Output the [X, Y] coordinate of the center of the cell containing the given text.  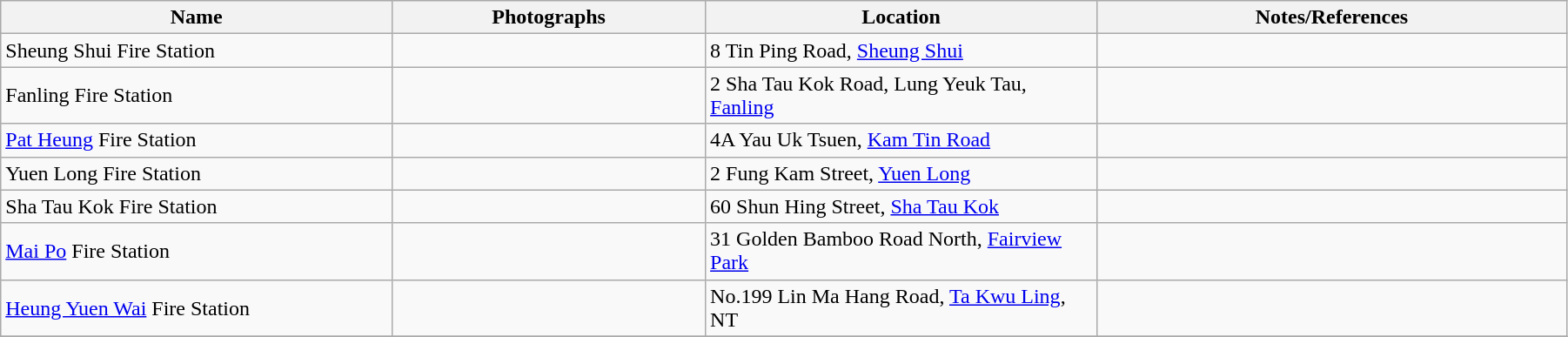
Sha Tau Kok Fire Station [197, 206]
Fanling Fire Station [197, 96]
Yuen Long Fire Station [197, 173]
31 Golden Bamboo Road North, Fairview Park [901, 251]
Name [197, 17]
Sheung Shui Fire Station [197, 51]
60 Shun Hing Street, Sha Tau Kok [901, 206]
4A Yau Uk Tsuen, Kam Tin Road [901, 140]
No.199 Lin Ma Hang Road, Ta Kwu Ling, NT [901, 308]
Mai Po Fire Station [197, 251]
8 Tin Ping Road, Sheung Shui [901, 51]
2 Sha Tau Kok Road, Lung Yeuk Tau, Fanling [901, 96]
Location [901, 17]
Photographs [549, 17]
Pat Heung Fire Station [197, 140]
Notes/References [1331, 17]
Heung Yuen Wai Fire Station [197, 308]
2 Fung Kam Street, Yuen Long [901, 173]
